Provide the (x, y) coordinate of the cell's center where the given text is located.  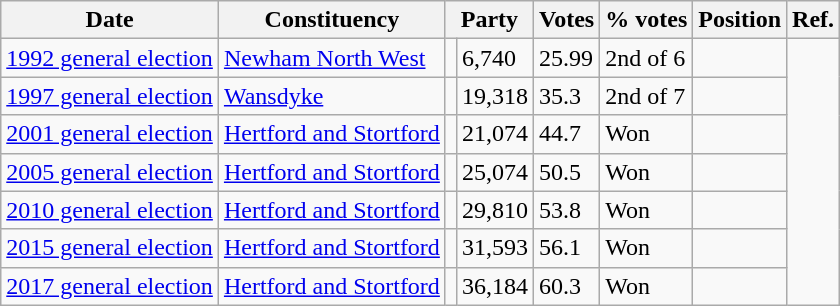
60.3 (567, 286)
21,074 (494, 134)
2017 general election (110, 286)
Votes (567, 20)
2010 general election (110, 210)
25.99 (567, 58)
56.1 (567, 248)
19,318 (494, 96)
44.7 (567, 134)
31,593 (494, 248)
2001 general election (110, 134)
Wansdyke (332, 96)
Party (489, 20)
35.3 (567, 96)
36,184 (494, 286)
2015 general election (110, 248)
% votes (646, 20)
1997 general election (110, 96)
Ref. (814, 20)
50.5 (567, 172)
2nd of 6 (646, 58)
Position (740, 20)
Newham North West (332, 58)
25,074 (494, 172)
2005 general election (110, 172)
29,810 (494, 210)
2nd of 7 (646, 96)
6,740 (494, 58)
Constituency (332, 20)
1992 general election (110, 58)
53.8 (567, 210)
Date (110, 20)
